Scan for the cell matching the given text and deliver its (X, Y) coordinate at center. 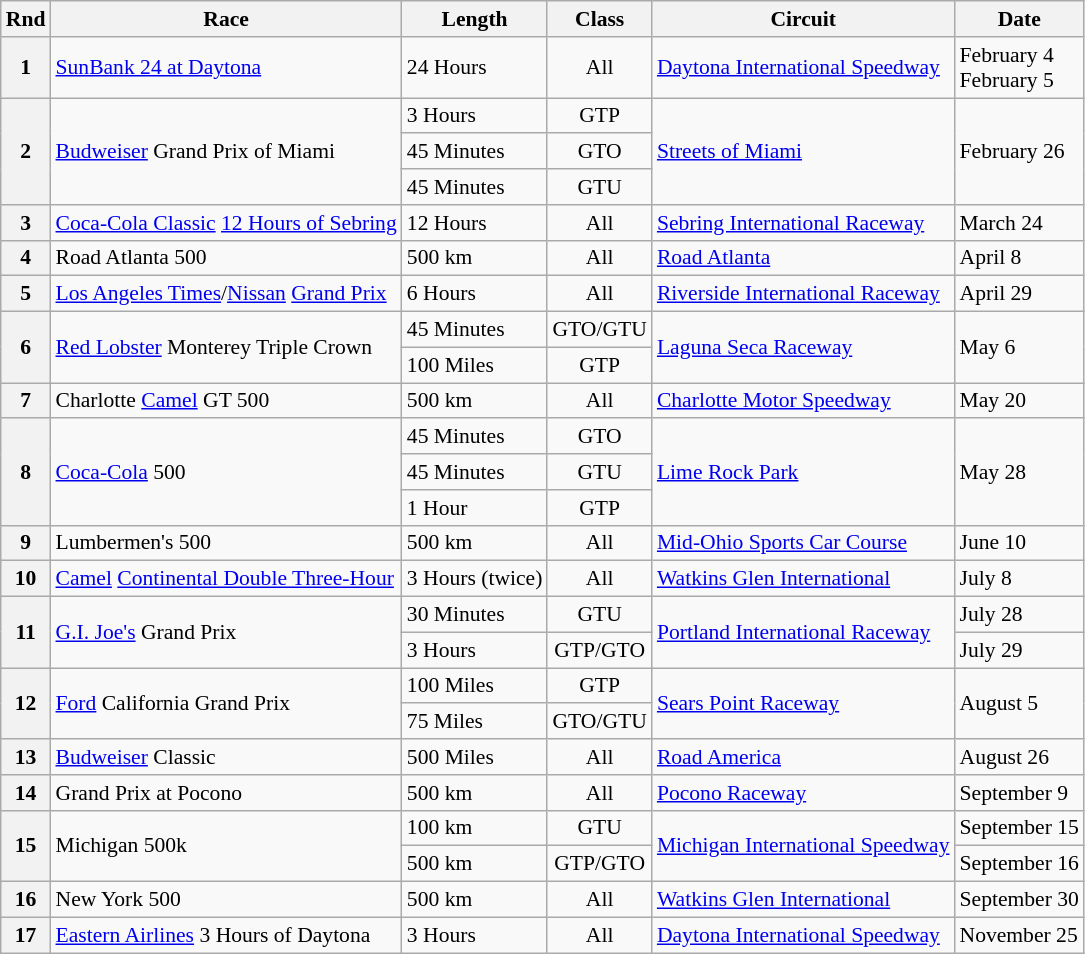
June 10 (1020, 543)
6 (26, 348)
Streets of Miami (804, 152)
August 5 (1020, 704)
April 8 (1020, 258)
July 8 (1020, 579)
2 (26, 152)
Michigan 500k (226, 846)
Coca-Cola 500 (226, 472)
500 Miles (475, 757)
New York 500 (226, 900)
Michigan International Speedway (804, 846)
Lumbermen's 500 (226, 543)
Length (475, 19)
July 28 (1020, 615)
September 30 (1020, 900)
11 (26, 632)
8 (26, 472)
17 (26, 935)
November 25 (1020, 935)
Road Atlanta (804, 258)
Eastern Airlines 3 Hours of Daytona (226, 935)
Budweiser Grand Prix of Miami (226, 152)
April 29 (1020, 294)
4 (26, 258)
24 Hours (475, 68)
75 Miles (475, 722)
Charlotte Camel GT 500 (226, 401)
Sebring International Raceway (804, 223)
Charlotte Motor Speedway (804, 401)
Pocono Raceway (804, 793)
February 4February 5 (1020, 68)
May 20 (1020, 401)
13 (26, 757)
SunBank 24 at Daytona (226, 68)
Portland International Raceway (804, 632)
14 (26, 793)
August 26 (1020, 757)
Riverside International Raceway (804, 294)
6 Hours (475, 294)
30 Minutes (475, 615)
5 (26, 294)
Rnd (26, 19)
12 Hours (475, 223)
September 9 (1020, 793)
Budweiser Classic (226, 757)
1 (26, 68)
7 (26, 401)
100 km (475, 828)
9 (26, 543)
Laguna Seca Raceway (804, 348)
Road Atlanta 500 (226, 258)
Ford California Grand Prix (226, 704)
March 24 (1020, 223)
Lime Rock Park (804, 472)
Date (1020, 19)
February 26 (1020, 152)
3 (26, 223)
July 29 (1020, 650)
3 Hours (twice) (475, 579)
Camel Continental Double Three-Hour (226, 579)
September 15 (1020, 828)
10 (26, 579)
G.I. Joe's Grand Prix (226, 632)
15 (26, 846)
Circuit (804, 19)
May 6 (1020, 348)
Class (599, 19)
Road America (804, 757)
12 (26, 704)
Red Lobster Monterey Triple Crown (226, 348)
Los Angeles Times/Nissan Grand Prix (226, 294)
16 (26, 900)
May 28 (1020, 472)
Coca-Cola Classic 12 Hours of Sebring (226, 223)
Sears Point Raceway (804, 704)
September 16 (1020, 864)
Mid-Ohio Sports Car Course (804, 543)
Grand Prix at Pocono (226, 793)
Race (226, 19)
1 Hour (475, 508)
